Return the [x, y] coordinate for the center point of the cell that contains the specified text.  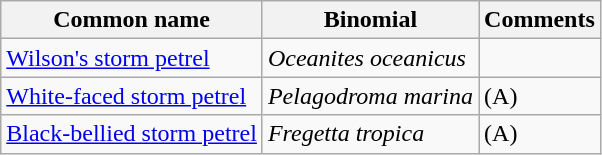
Common name [132, 20]
Comments [540, 20]
Fregetta tropica [370, 134]
Black-bellied storm petrel [132, 134]
White-faced storm petrel [132, 96]
Wilson's storm petrel [132, 58]
Pelagodroma marina [370, 96]
Oceanites oceanicus [370, 58]
Binomial [370, 20]
